Determine the (X, Y) coordinate at the center of the cell enclosing the given text.  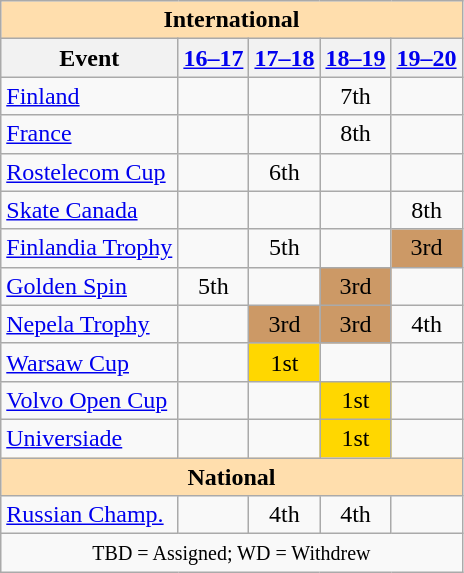
7th (356, 96)
Skate Canada (90, 210)
Universiade (90, 438)
TBD = Assigned; WD = Withdrew (232, 553)
Volvo Open Cup (90, 400)
18–19 (356, 58)
6th (284, 172)
France (90, 134)
Golden Spin (90, 286)
International (232, 20)
Nepela Trophy (90, 324)
Rostelecom Cup (90, 172)
16–17 (214, 58)
19–20 (426, 58)
Finlandia Trophy (90, 248)
Russian Champ. (90, 515)
Warsaw Cup (90, 362)
Finland (90, 96)
Event (90, 58)
17–18 (284, 58)
National (232, 477)
